Find where the given text appears and provide that cell's center as (x, y) coordinate. 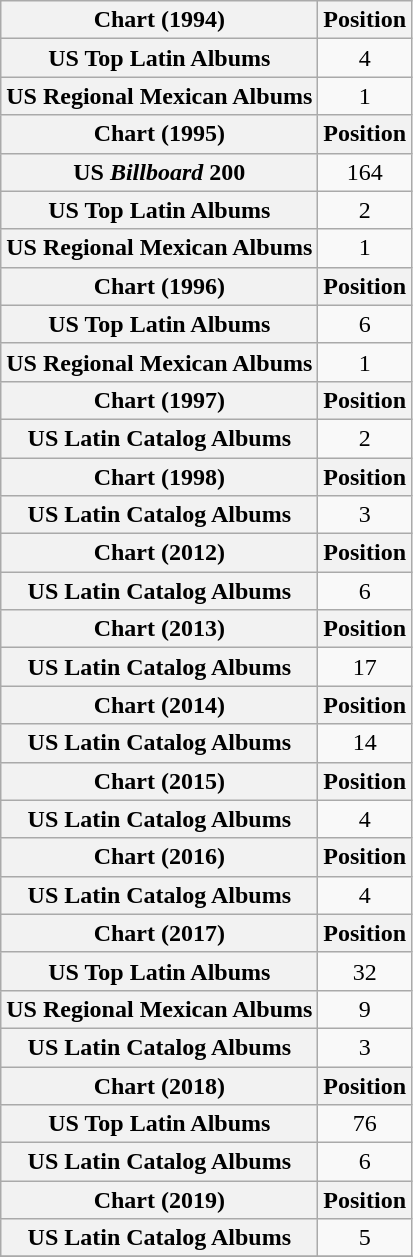
Chart (1994) (160, 20)
Chart (2019) (160, 1200)
Chart (1997) (160, 400)
Chart (2016) (160, 857)
Chart (1998) (160, 477)
Chart (2018) (160, 1085)
Chart (2017) (160, 933)
Chart (2014) (160, 705)
32 (365, 971)
164 (365, 172)
Chart (1995) (160, 134)
14 (365, 743)
Chart (2013) (160, 629)
Chart (2015) (160, 781)
9 (365, 1009)
Chart (1996) (160, 286)
5 (365, 1238)
US Billboard 200 (160, 172)
Chart (2012) (160, 553)
17 (365, 667)
76 (365, 1124)
